Extract the (x, y) coordinate from the center of the cell holding the provided text.  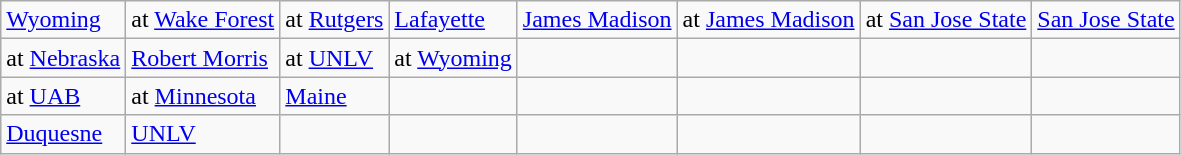
UNLV (203, 134)
at Wyoming (454, 58)
San Jose State (1106, 20)
at San Jose State (946, 20)
Duquesne (64, 134)
Maine (334, 96)
at UNLV (334, 58)
at UAB (64, 96)
at Minnesota (203, 96)
Wyoming (64, 20)
Lafayette (454, 20)
at Nebraska (64, 58)
Robert Morris (203, 58)
at Rutgers (334, 20)
at James Madison (768, 20)
at Wake Forest (203, 20)
James Madison (597, 20)
